Scan for the cell matching the given text and deliver its [X, Y] coordinate at center. 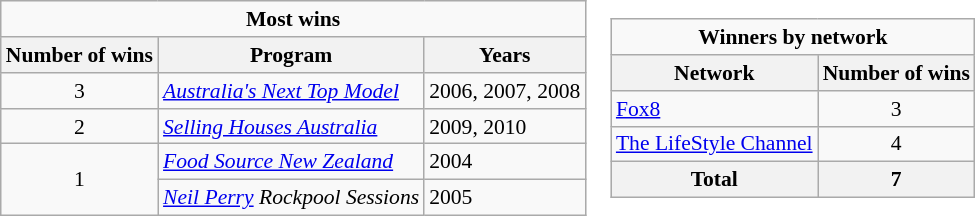
The LifeStyle Channel [714, 144]
4 [896, 144]
Total [714, 180]
2005 [504, 197]
Program [291, 55]
2009, 2010 [504, 126]
Network [714, 73]
Neil Perry Rockpool Sessions [291, 197]
Winners by network [793, 37]
1 [80, 180]
Selling Houses Australia [291, 126]
2 [80, 126]
Most wins [294, 19]
Years [504, 55]
Australia's Next Top Model [291, 91]
Food Source New Zealand [291, 162]
7 [896, 180]
Fox8 [714, 108]
2006, 2007, 2008 [504, 91]
2004 [504, 162]
